Provide the (x, y) coordinate of the cell's center where the given text is located.  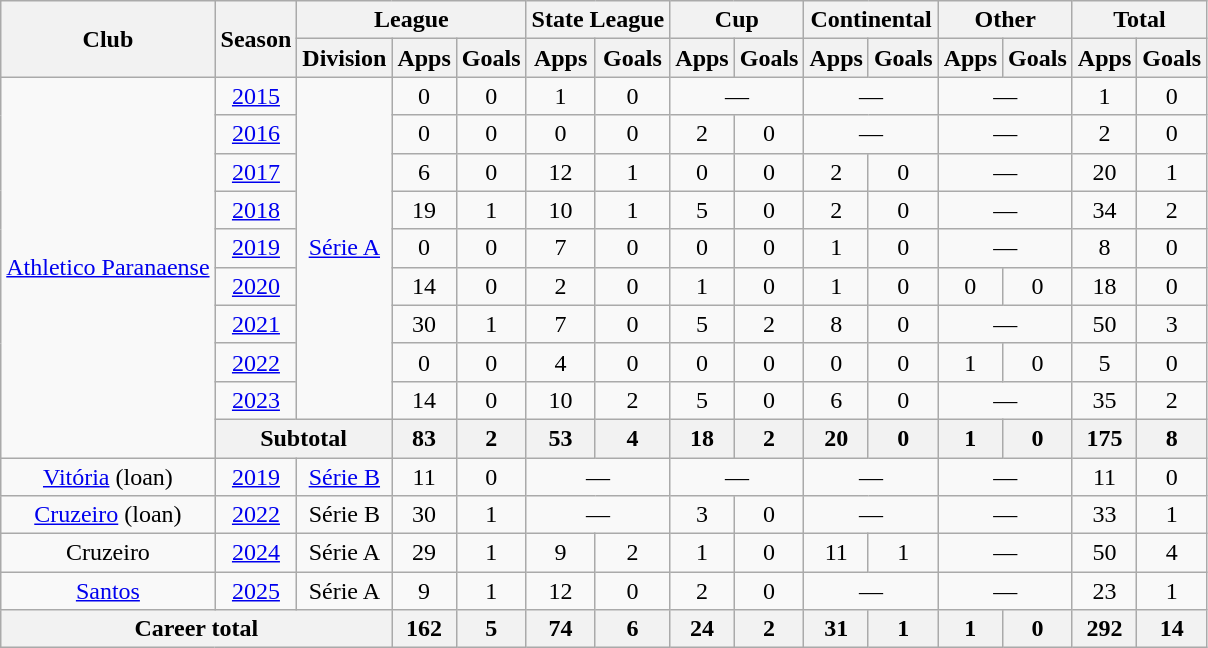
Club (108, 39)
2020 (256, 286)
Cruzeiro (loan) (108, 515)
292 (1104, 629)
Athletico Paranaense (108, 268)
2024 (256, 553)
Continental (871, 20)
Subtotal (304, 438)
2025 (256, 591)
19 (424, 210)
53 (560, 438)
Cruzeiro (108, 553)
Career total (196, 629)
2023 (256, 400)
29 (424, 553)
33 (1104, 515)
League (412, 20)
24 (702, 629)
Season (256, 39)
Cup (737, 20)
2015 (256, 96)
23 (1104, 591)
35 (1104, 400)
Santos (108, 591)
2016 (256, 134)
2018 (256, 210)
2017 (256, 172)
175 (1104, 438)
31 (836, 629)
State League (598, 20)
Other (1005, 20)
34 (1104, 210)
162 (424, 629)
Vitória (loan) (108, 477)
Division (344, 58)
2021 (256, 324)
74 (560, 629)
83 (424, 438)
Total (1139, 20)
